Capture the cell that displays the provided text and extract its (x, y) central coordinate. 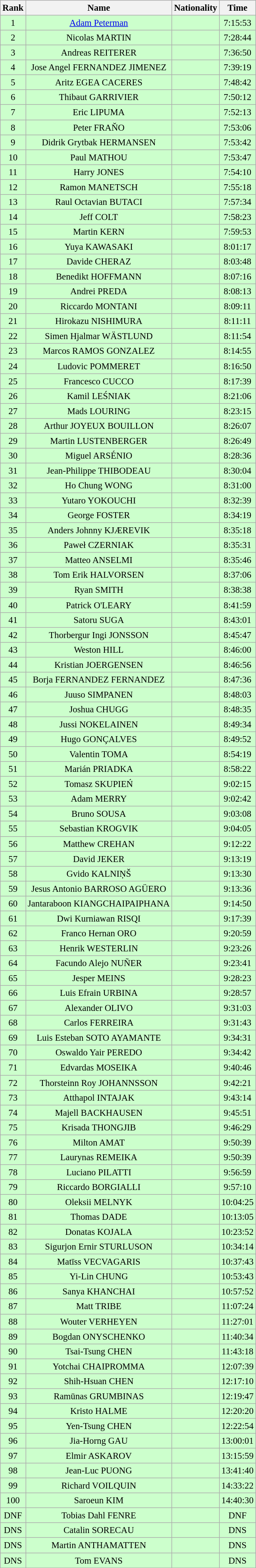
9:02:15 (238, 784)
63 (13, 948)
18 (13, 277)
Hugo GONÇALVES (99, 739)
Nationality (195, 8)
9:43:14 (238, 1097)
7:15:53 (238, 23)
9:42:21 (238, 1083)
Elmir ASKAROV (99, 1456)
Gvido KALNIŅŠ (99, 874)
Jantaraboon KIANGCHAIPAIPHANA (99, 904)
8:07:16 (238, 277)
99 (13, 1486)
54 (13, 814)
8:35:46 (238, 560)
9:28:23 (238, 978)
92 (13, 1381)
Bruno SOUSA (99, 814)
29 (13, 441)
8:21:06 (238, 396)
Andrei PREDA (99, 291)
Saroeun KIM (99, 1500)
8:26:07 (238, 426)
96 (13, 1441)
9 (13, 142)
12:17:10 (238, 1381)
Marcos RAMOS GONZALEZ (99, 351)
8:49:52 (238, 739)
9:56:59 (238, 1172)
33 (13, 501)
12:07:39 (238, 1366)
74 (13, 1113)
9:17:39 (238, 918)
62 (13, 933)
16 (13, 247)
47 (13, 710)
Marián PRIADKA (99, 769)
8:32:39 (238, 501)
Oleksii MELNYK (99, 1202)
10:37:43 (238, 1262)
Jesus Antonio BARROSO AGÜERO (99, 889)
53 (13, 799)
Davide CHERAZ (99, 262)
13:15:59 (238, 1456)
Jean-Luc PUONG (99, 1471)
48 (13, 724)
86 (13, 1292)
27 (13, 411)
Tobias Dahl FENRE (99, 1516)
61 (13, 918)
60 (13, 904)
Borja FERNANDEZ FERNANDEZ (99, 680)
Majell BACKHAUSEN (99, 1113)
9:13:36 (238, 889)
Martin ANTHAMATTEN (99, 1545)
9:31:43 (238, 1023)
Bogdan ONYSCHENKO (99, 1337)
9:20:59 (238, 933)
7:54:10 (238, 172)
Patrick O'LEARY (99, 605)
Alexander OLIVO (99, 1008)
Laurynas REMEIKA (99, 1157)
9:03:08 (238, 814)
Donatas KOJALA (99, 1232)
Tomasz SKUPIEŃ (99, 784)
8:35:18 (238, 530)
Milton AMAT (99, 1142)
Henrik WESTERLIN (99, 948)
Krisada THONGJIB (99, 1127)
9:23:26 (238, 948)
19 (13, 291)
88 (13, 1321)
70 (13, 1053)
64 (13, 963)
Miguel ARSÉNIO (99, 456)
Matthew CREHAN (99, 844)
Jussi NOKELAINEN (99, 724)
10:23:52 (238, 1232)
7:59:53 (238, 232)
Name (99, 8)
Facundo Alejo NUÑER (99, 963)
98 (13, 1471)
9:46:29 (238, 1127)
7:58:23 (238, 217)
100 (13, 1500)
10:53:43 (238, 1277)
Luciano PILATTI (99, 1172)
90 (13, 1351)
Ramon MANETSCH (99, 187)
10:34:14 (238, 1247)
51 (13, 769)
8:26:49 (238, 441)
39 (13, 590)
Thorbergur Ingi JONSSON (99, 635)
82 (13, 1232)
Adam MERRY (99, 799)
Andreas REITERER (99, 53)
75 (13, 1127)
23 (13, 351)
Mads LOURING (99, 411)
6 (13, 97)
Sebastian KROGVIK (99, 829)
Rank (13, 8)
21 (13, 321)
8:34:19 (238, 515)
8:46:56 (238, 665)
7 (13, 112)
9:34:31 (238, 1038)
Kamil LEŚNIAK (99, 396)
Jose Angel FERNANDEZ JIMENEZ (99, 68)
Juuso SIMPANEN (99, 694)
97 (13, 1456)
8:58:22 (238, 769)
36 (13, 545)
Weston HILL (99, 650)
Yen-Tsung CHEN (99, 1426)
8:30:04 (238, 471)
20 (13, 307)
65 (13, 978)
32 (13, 486)
8:31:00 (238, 486)
83 (13, 1247)
12:22:54 (238, 1426)
8:48:35 (238, 710)
8:09:11 (238, 307)
Catalin SORECAU (99, 1531)
71 (13, 1068)
80 (13, 1202)
8:47:36 (238, 680)
Wouter VERHEYEN (99, 1321)
93 (13, 1396)
4 (13, 68)
14 (13, 217)
8:17:39 (238, 381)
10:57:52 (238, 1292)
Yuya KAWASAKI (99, 247)
Yotchai CHAIPROMMA (99, 1366)
37 (13, 560)
7:48:42 (238, 83)
2 (13, 38)
Satoru SUGA (99, 620)
Jesper MEINS (99, 978)
14:33:22 (238, 1486)
1 (13, 23)
Carlos FERREIRA (99, 1023)
7:53:47 (238, 157)
Valentin TOMA (99, 754)
Matīss VECVAGARIS (99, 1262)
Shih-Hsuan CHEN (99, 1381)
8:43:01 (238, 620)
9:12:22 (238, 844)
8:46:00 (238, 650)
Anders Johnny KJÆREVIK (99, 530)
95 (13, 1426)
9:34:42 (238, 1053)
9:45:51 (238, 1113)
Francesco CUCCO (99, 381)
15 (13, 232)
84 (13, 1262)
Harry JONES (99, 172)
44 (13, 665)
38 (13, 575)
8:01:17 (238, 247)
9:57:10 (238, 1187)
Ramūnas GRUMBINAS (99, 1396)
69 (13, 1038)
Jean-Philippe THIBODEAU (99, 471)
46 (13, 694)
11:27:01 (238, 1321)
12:19:47 (238, 1396)
56 (13, 844)
50 (13, 754)
Aritz EGEA CACERES (99, 83)
8:23:15 (238, 411)
73 (13, 1097)
Sigurjon Ernir STURLUSON (99, 1247)
Luis Esteban SOTO AYAMANTE (99, 1038)
8:49:34 (238, 724)
10 (13, 157)
Tom EVANS (99, 1560)
8:35:31 (238, 545)
30 (13, 456)
11 (13, 172)
Kristian JOERGENSEN (99, 665)
8:08:13 (238, 291)
26 (13, 396)
13 (13, 202)
67 (13, 1008)
7:57:34 (238, 202)
8:14:55 (238, 351)
9:31:03 (238, 1008)
7:39:19 (238, 68)
Matt TRIBE (99, 1307)
11:07:24 (238, 1307)
Ludovic POMMERET (99, 366)
Sanya KHANCHAI (99, 1292)
89 (13, 1337)
8:54:19 (238, 754)
81 (13, 1217)
57 (13, 859)
Jeff COLT (99, 217)
Yutaro YOKOUCHI (99, 501)
7:52:13 (238, 112)
9:23:41 (238, 963)
42 (13, 635)
Benedikt HOFFMANN (99, 277)
9:13:30 (238, 874)
Adam Peterman (99, 23)
Ryan SMITH (99, 590)
8:45:47 (238, 635)
35 (13, 530)
79 (13, 1187)
11:43:18 (238, 1351)
13:41:40 (238, 1471)
45 (13, 680)
Riccardo MONTANI (99, 307)
Eric LIPUMA (99, 112)
8:38:38 (238, 590)
5 (13, 83)
22 (13, 336)
55 (13, 829)
Atthapol INTAJAK (99, 1097)
14:40:30 (238, 1500)
7:28:44 (238, 38)
7:53:42 (238, 142)
10:13:05 (238, 1217)
8:03:48 (238, 262)
Joshua CHUGG (99, 710)
Tsai-Tsung CHEN (99, 1351)
Martin LUSTENBERGER (99, 441)
9:04:05 (238, 829)
Kristo HALME (99, 1411)
68 (13, 1023)
8:48:03 (238, 694)
76 (13, 1142)
7:53:06 (238, 127)
Luis Efrain URBINA (99, 993)
Time (238, 8)
85 (13, 1277)
66 (13, 993)
94 (13, 1411)
8:37:06 (238, 575)
24 (13, 366)
Thibaut GARRIVIER (99, 97)
Arthur JOYEUX BOUILLON (99, 426)
Edvardas MOSEIKA (99, 1068)
59 (13, 889)
9:13:19 (238, 859)
Nicolas MARTIN (99, 38)
Didrik Grytbak HERMANSEN (99, 142)
Riccardo BORGIALLI (99, 1187)
41 (13, 620)
Thorsteinn Roy JOHANNSSON (99, 1083)
52 (13, 784)
George FOSTER (99, 515)
49 (13, 739)
8:11:11 (238, 321)
8 (13, 127)
Tom Erik HALVORSEN (99, 575)
91 (13, 1366)
David JEKER (99, 859)
Hirokazu NISHIMURA (99, 321)
Franco Hernan ORO (99, 933)
Martin KERN (99, 232)
8:41:59 (238, 605)
12:20:20 (238, 1411)
31 (13, 471)
43 (13, 650)
9:40:46 (238, 1068)
9:02:42 (238, 799)
Thomas DADE (99, 1217)
8:28:36 (238, 456)
11:40:34 (238, 1337)
Jia-Horng GAU (99, 1441)
7:50:12 (238, 97)
Simen Hjalmar WÄSTLUND (99, 336)
10:04:25 (238, 1202)
Oswaldo Yair PEREDO (99, 1053)
Dwi Kurniawan RISQI (99, 918)
8:11:54 (238, 336)
87 (13, 1307)
34 (13, 515)
Matteo ANSELMI (99, 560)
Yi-Lin CHUNG (99, 1277)
3 (13, 53)
72 (13, 1083)
77 (13, 1157)
78 (13, 1172)
Richard VOILQUIN (99, 1486)
Raul Octavian BUTACI (99, 202)
Paweł CZERNIAK (99, 545)
9:14:50 (238, 904)
28 (13, 426)
8:16:50 (238, 366)
Ho Chung WONG (99, 486)
7:55:18 (238, 187)
58 (13, 874)
Peter FRAŇO (99, 127)
17 (13, 262)
25 (13, 381)
13:00:01 (238, 1441)
12 (13, 187)
Paul MATHOU (99, 157)
40 (13, 605)
9:28:57 (238, 993)
7:36:50 (238, 53)
